Return (x, y) of the center of cell containing provided text 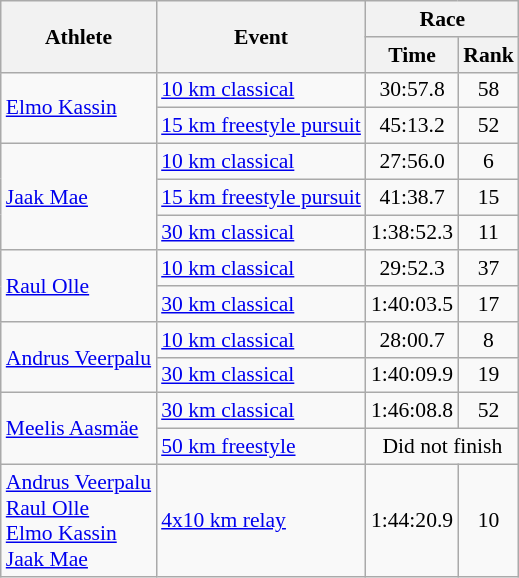
17 (488, 304)
8 (488, 340)
Time (412, 55)
Andrus Veerpalu Raul Olle Elmo Kassin Jaak Mae (78, 520)
58 (488, 90)
19 (488, 375)
Meelis Aasmäe (78, 428)
30:57.8 (412, 90)
50 km freestyle (261, 447)
1:44:20.9 (412, 520)
Athlete (78, 36)
41:38.7 (412, 197)
Jaak Mae (78, 198)
Rank (488, 55)
1:38:52.3 (412, 233)
10 (488, 520)
1:46:08.8 (412, 411)
Race (442, 19)
4x10 km relay (261, 520)
37 (488, 269)
Elmo Kassin (78, 108)
6 (488, 162)
Raul Olle (78, 286)
27:56.0 (412, 162)
29:52.3 (412, 269)
Andrus Veerpalu (78, 358)
15 (488, 197)
1:40:09.9 (412, 375)
Event (261, 36)
1:40:03.5 (412, 304)
45:13.2 (412, 126)
28:00.7 (412, 340)
Did not finish (442, 447)
11 (488, 233)
